Return (X, Y) of the center of cell containing provided text 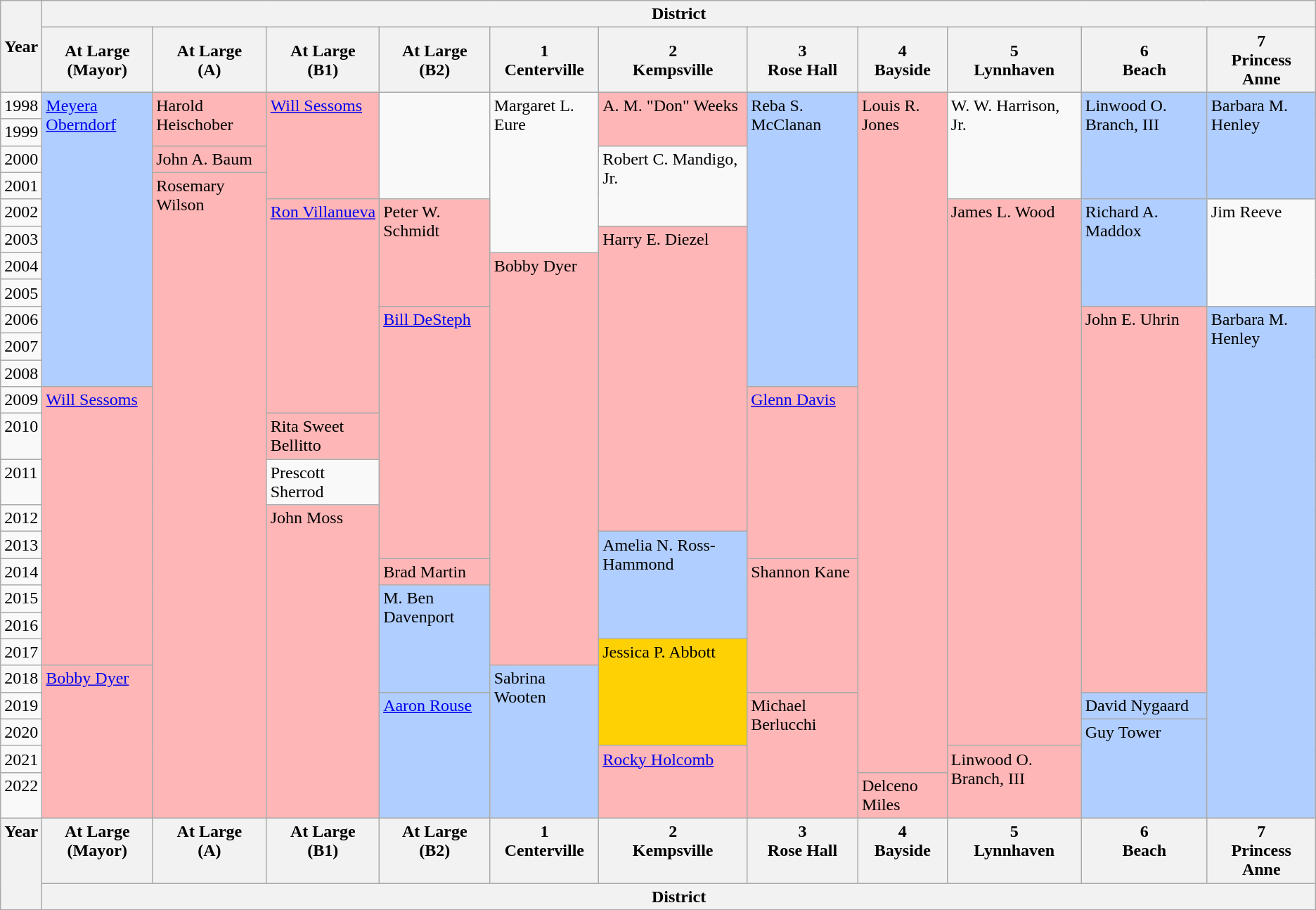
Jessica P. Abbott (673, 692)
John E. Uhrin (1144, 499)
Bill DeSteph (435, 432)
1998 (21, 105)
2003 (21, 239)
2017 (21, 652)
Brad Martin (435, 572)
Amelia N. Ross-Hammond (673, 585)
Robert C. Mandigo, Jr. (673, 186)
James L. Wood (1014, 473)
A. M. "Don" Weeks (673, 119)
2000 (21, 159)
2022 (21, 795)
2020 (21, 732)
1999 (21, 132)
2002 (21, 212)
2016 (21, 625)
Michael Berlucchi (803, 755)
Peter W. Schmidt (435, 252)
2001 (21, 186)
Sabrina Wooten (544, 741)
Harold Heischober (209, 119)
2008 (21, 373)
2011 (21, 482)
2007 (21, 346)
2005 (21, 293)
Margaret L. Eure (544, 172)
Harry E. Diezel (673, 378)
David Nygaard (1144, 705)
2019 (21, 705)
2013 (21, 545)
2004 (21, 266)
Glenn Davis (803, 473)
Louis R. Jones (903, 432)
Richard A. Maddox (1144, 252)
Rosemary Wilson (209, 495)
2009 (21, 400)
Rita Sweet Bellitto (323, 436)
2006 (21, 319)
Aaron Rouse (435, 755)
Ron Villanueva (323, 306)
Reba S. McClanan (803, 239)
Delceno Miles (903, 795)
Prescott Sherrod (323, 482)
W. W. Harrison, Jr. (1014, 146)
2010 (21, 436)
2018 (21, 679)
Jim Reeve (1261, 252)
John A. Baum (209, 159)
Meyera Oberndorf (97, 239)
M. Ben Davenport (435, 639)
2014 (21, 572)
2021 (21, 759)
Guy Tower (1144, 768)
2012 (21, 518)
Rocky Holcomb (673, 782)
John Moss (323, 662)
2015 (21, 598)
Shannon Kane (803, 625)
